Output the [X, Y] coordinate of the center of the cell containing the given text.  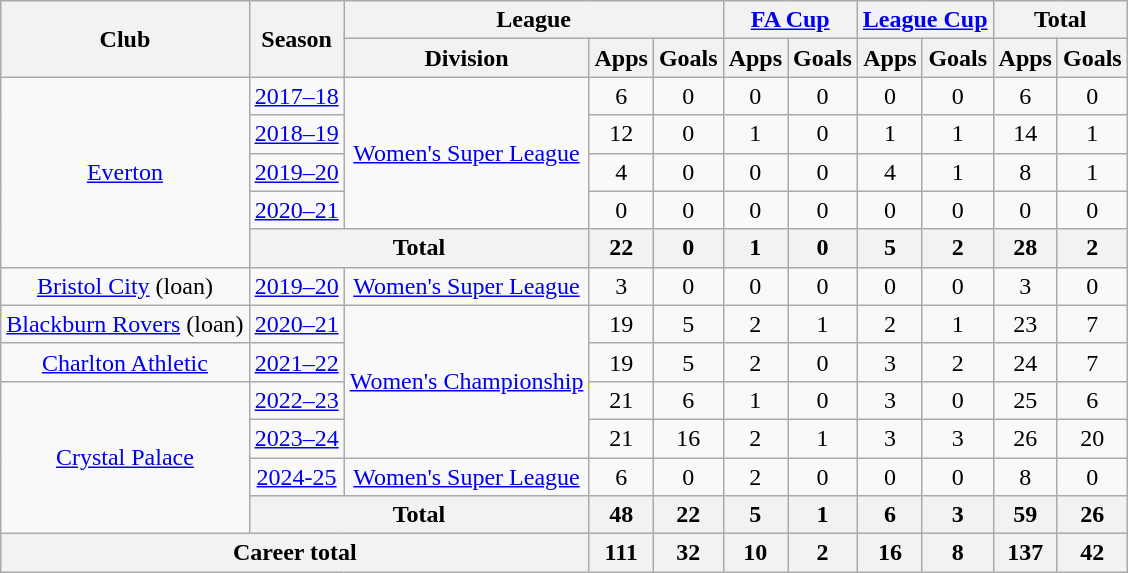
Bristol City (loan) [125, 286]
Club [125, 39]
Blackburn Rovers (loan) [125, 324]
FA Cup [790, 20]
Charlton Athletic [125, 362]
12 [621, 134]
League Cup [925, 20]
2017–18 [296, 96]
2023–24 [296, 438]
137 [1025, 553]
Division [466, 58]
111 [621, 553]
League [534, 20]
2022–23 [296, 400]
2018–19 [296, 134]
32 [688, 553]
25 [1025, 400]
28 [1025, 248]
48 [621, 515]
Everton [125, 172]
2024-25 [296, 477]
23 [1025, 324]
2021–22 [296, 362]
Crystal Palace [125, 457]
10 [755, 553]
24 [1025, 362]
20 [1092, 438]
42 [1092, 553]
Season [296, 39]
Career total [295, 553]
14 [1025, 134]
59 [1025, 515]
Women's Championship [466, 381]
